Pinpoint the cell where the given text exists, returning its [x, y] midpoint coordinate. 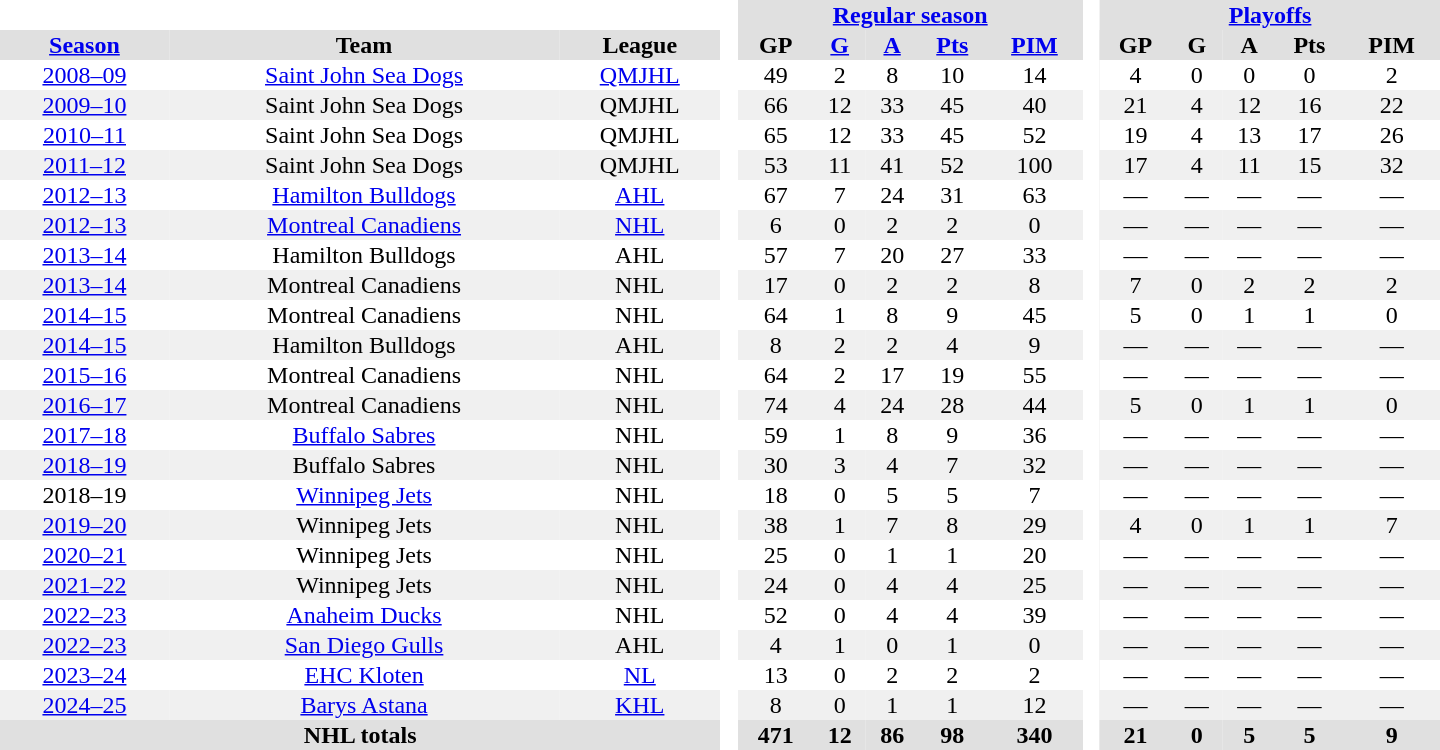
Team [364, 45]
15 [1309, 165]
63 [1034, 195]
22 [1392, 105]
2010–11 [84, 135]
40 [1034, 105]
18 [776, 495]
59 [776, 435]
Season [84, 45]
Barys Astana [364, 705]
27 [952, 255]
2008–09 [84, 75]
26 [1392, 135]
55 [1034, 375]
16 [1309, 105]
2016–17 [84, 405]
36 [1034, 435]
Regular season [910, 15]
28 [952, 405]
65 [776, 135]
2011–12 [84, 165]
14 [1034, 75]
2024–25 [84, 705]
Anaheim Ducks [364, 615]
2015–16 [84, 375]
98 [952, 735]
NHL totals [360, 735]
KHL [640, 705]
EHC Kloten [364, 675]
30 [776, 465]
471 [776, 735]
10 [952, 75]
38 [776, 525]
2023–24 [84, 675]
2009–10 [84, 105]
57 [776, 255]
41 [892, 165]
2020–21 [84, 555]
6 [776, 225]
74 [776, 405]
67 [776, 195]
29 [1034, 525]
39 [1034, 615]
31 [952, 195]
2017–18 [84, 435]
340 [1034, 735]
3 [840, 465]
66 [776, 105]
44 [1034, 405]
86 [892, 735]
2019–20 [84, 525]
Playoffs [1270, 15]
49 [776, 75]
San Diego Gulls [364, 645]
100 [1034, 165]
53 [776, 165]
2021–22 [84, 585]
NL [640, 675]
League [640, 45]
